Return (x, y) of the center of cell containing provided text 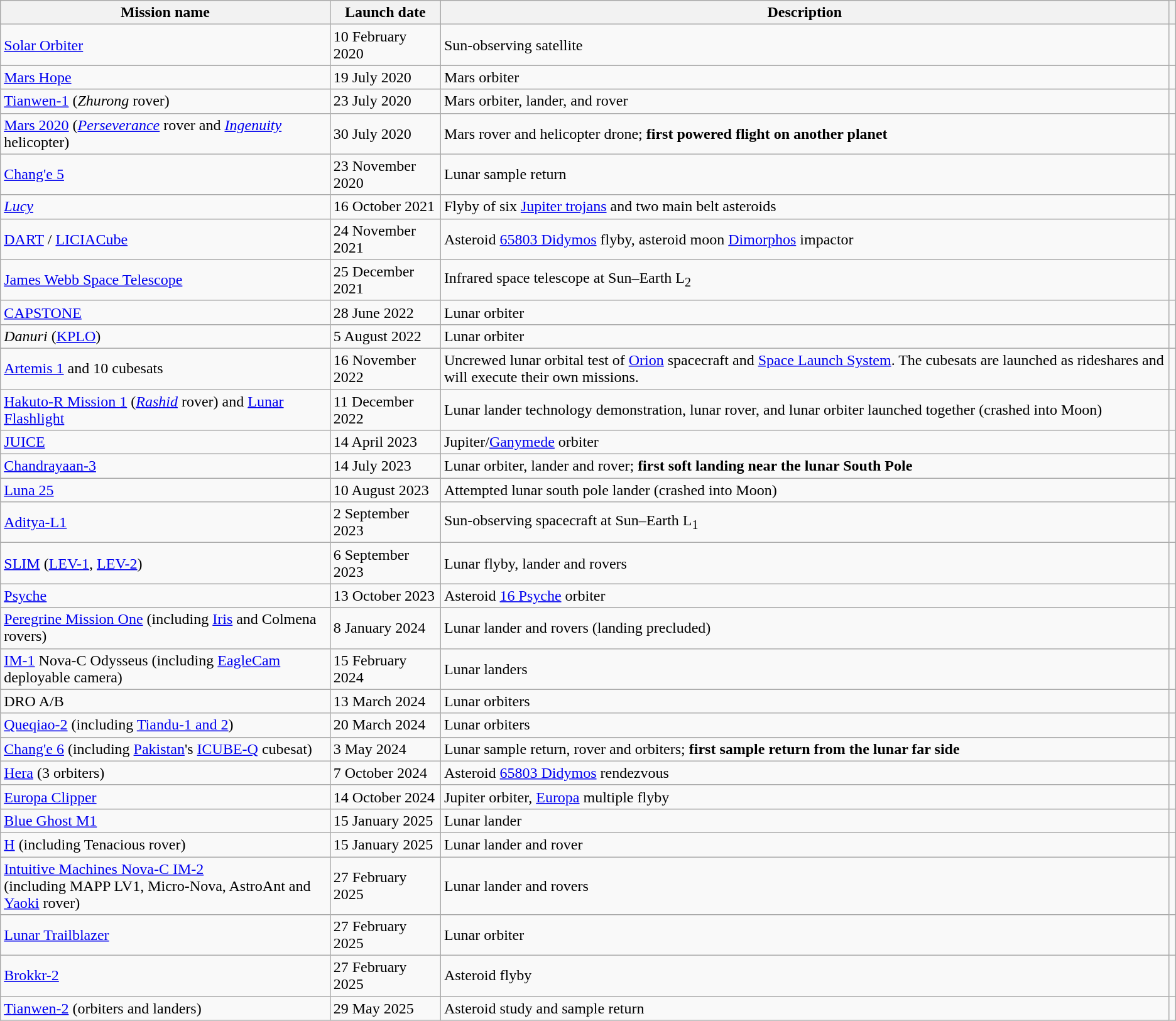
7 October 2024 (385, 773)
Chandrayaan-3 (165, 466)
5 August 2022 (385, 336)
Asteroid 16 Psyche orbiter (804, 596)
Asteroid 65803 Didymos rendezvous (804, 773)
13 March 2024 (385, 701)
H (including Tenacious rover) (165, 844)
Flyby of six Jupiter trojans and two main belt asteroids (804, 207)
Intuitive Machines Nova-C IM-2(including MAPP LV1, Micro-Nova, AstroAnt and Yaoki rover) (165, 886)
3 May 2024 (385, 749)
Lunar flyby, lander and rovers (804, 563)
8 January 2024 (385, 628)
Blue Ghost M1 (165, 821)
Europa Clipper (165, 797)
28 June 2022 (385, 312)
Sun-observing satellite (804, 45)
10 February 2020 (385, 45)
Lunar lander and rover (804, 844)
Lunar lander and rovers (804, 886)
Mars 2020 (Perseverance rover and Ingenuity helicopter) (165, 133)
Aditya-L1 (165, 523)
Hera (3 orbiters) (165, 773)
Launch date (385, 13)
Mars orbiter, lander, and rover (804, 101)
29 May 2025 (385, 1008)
Lunar sample return (804, 175)
6 September 2023 (385, 563)
Artemis 1 and 10 cubesats (165, 368)
23 November 2020 (385, 175)
20 March 2024 (385, 725)
Danuri (KPLO) (165, 336)
Lunar sample return, rover and orbiters; first sample return from the lunar far side (804, 749)
Description (804, 13)
16 November 2022 (385, 368)
Peregrine Mission One (including Iris and Colmena rovers) (165, 628)
30 July 2020 (385, 133)
Psyche (165, 596)
Tianwen-1 (Zhurong rover) (165, 101)
JUICE (165, 442)
Mars orbiter (804, 77)
IM-1 Nova-C Odysseus (including EagleCam deployable camera) (165, 669)
Mission name (165, 13)
Chang'e 6 (including Pakistan's ICUBE-Q cubesat) (165, 749)
Lunar orbiter, lander and rover; first soft landing near the lunar South Pole (804, 466)
Lucy (165, 207)
23 July 2020 (385, 101)
Brokkr-2 (165, 976)
Mars Hope (165, 77)
Lunar landers (804, 669)
2 September 2023 (385, 523)
Jupiter orbiter, Europa multiple flyby (804, 797)
19 July 2020 (385, 77)
13 October 2023 (385, 596)
Solar Orbiter (165, 45)
Hakuto-R Mission 1 (Rashid rover) and Lunar Flashlight (165, 410)
11 December 2022 (385, 410)
14 October 2024 (385, 797)
James Webb Space Telescope (165, 280)
SLIM (LEV-1, LEV-2) (165, 563)
Lunar lander (804, 821)
24 November 2021 (385, 239)
Chang'e 5 (165, 175)
Infrared space telescope at Sun–Earth L2 (804, 280)
Sun-observing spacecraft at Sun–Earth L1 (804, 523)
Asteroid 65803 Didymos flyby, asteroid moon Dimorphos impactor (804, 239)
Queqiao-2 (including Tiandu-1 and 2) (165, 725)
DART / LICIACube (165, 239)
Asteroid study and sample return (804, 1008)
14 July 2023 (385, 466)
Jupiter/Ganymede orbiter (804, 442)
15 February 2024 (385, 669)
Lunar lander and rovers (landing precluded) (804, 628)
Lunar lander technology demonstration, lunar rover, and lunar orbiter launched together (crashed into Moon) (804, 410)
Tianwen-2 (orbiters and landers) (165, 1008)
Lunar Trailblazer (165, 935)
Luna 25 (165, 490)
16 October 2021 (385, 207)
Asteroid flyby (804, 976)
Attempted lunar south pole lander (crashed into Moon) (804, 490)
CAPSTONE (165, 312)
25 December 2021 (385, 280)
DRO A/B (165, 701)
10 August 2023 (385, 490)
Uncrewed lunar orbital test of Orion spacecraft and Space Launch System. The cubesats are launched as rideshares and will execute their own missions. (804, 368)
14 April 2023 (385, 442)
Mars rover and helicopter drone; first powered flight on another planet (804, 133)
